Find where the given text appears and provide that cell's center as (X, Y) coordinate. 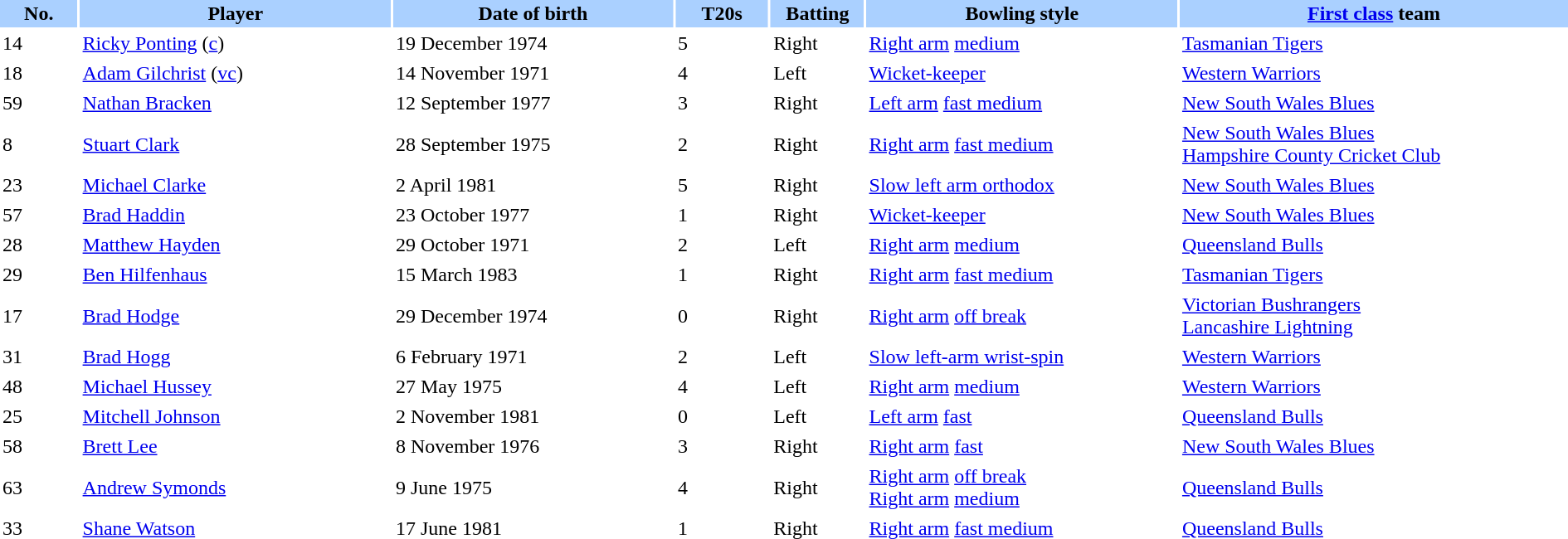
Brett Lee (236, 446)
Slow left-arm wrist-spin (1022, 357)
25 (39, 416)
No. (39, 13)
First class team (1374, 13)
New South Wales Blues Hampshire County Cricket Club (1374, 144)
48 (39, 386)
Mitchell Johnson (236, 416)
2 November 1981 (533, 416)
29 December 1974 (533, 316)
Batting (817, 13)
Player (236, 13)
Right arm off break (1022, 316)
29 (39, 275)
Right arm off breakRight arm medium (1022, 488)
23 (39, 186)
8 (39, 144)
6 February 1971 (533, 357)
23 October 1977 (533, 216)
Brad Hodge (236, 316)
Victorian Bushrangers Lancashire Lightning (1374, 316)
Left arm fast medium (1022, 103)
18 (39, 73)
57 (39, 216)
Date of birth (533, 13)
28 September 1975 (533, 144)
Andrew Symonds (236, 488)
28 (39, 245)
12 September 1977 (533, 103)
8 November 1976 (533, 446)
27 May 1975 (533, 386)
17 (39, 316)
Nathan Bracken (236, 103)
Michael Hussey (236, 386)
63 (39, 488)
Ben Hilfenhaus (236, 275)
Michael Clarke (236, 186)
Bowling style (1022, 13)
Stuart Clark (236, 144)
Matthew Hayden (236, 245)
19 December 1974 (533, 43)
Left arm fast (1022, 416)
T20s (722, 13)
Adam Gilchrist (vc) (236, 73)
Ricky Ponting (c) (236, 43)
14 November 1971 (533, 73)
31 (39, 357)
15 March 1983 (533, 275)
14 (39, 43)
Brad Hogg (236, 357)
59 (39, 103)
2 April 1981 (533, 186)
Right arm fast (1022, 446)
58 (39, 446)
Slow left arm orthodox (1022, 186)
Brad Haddin (236, 216)
9 June 1975 (533, 488)
29 October 1971 (533, 245)
